Pinpoint the cell where the given text exists, returning its [x, y] midpoint coordinate. 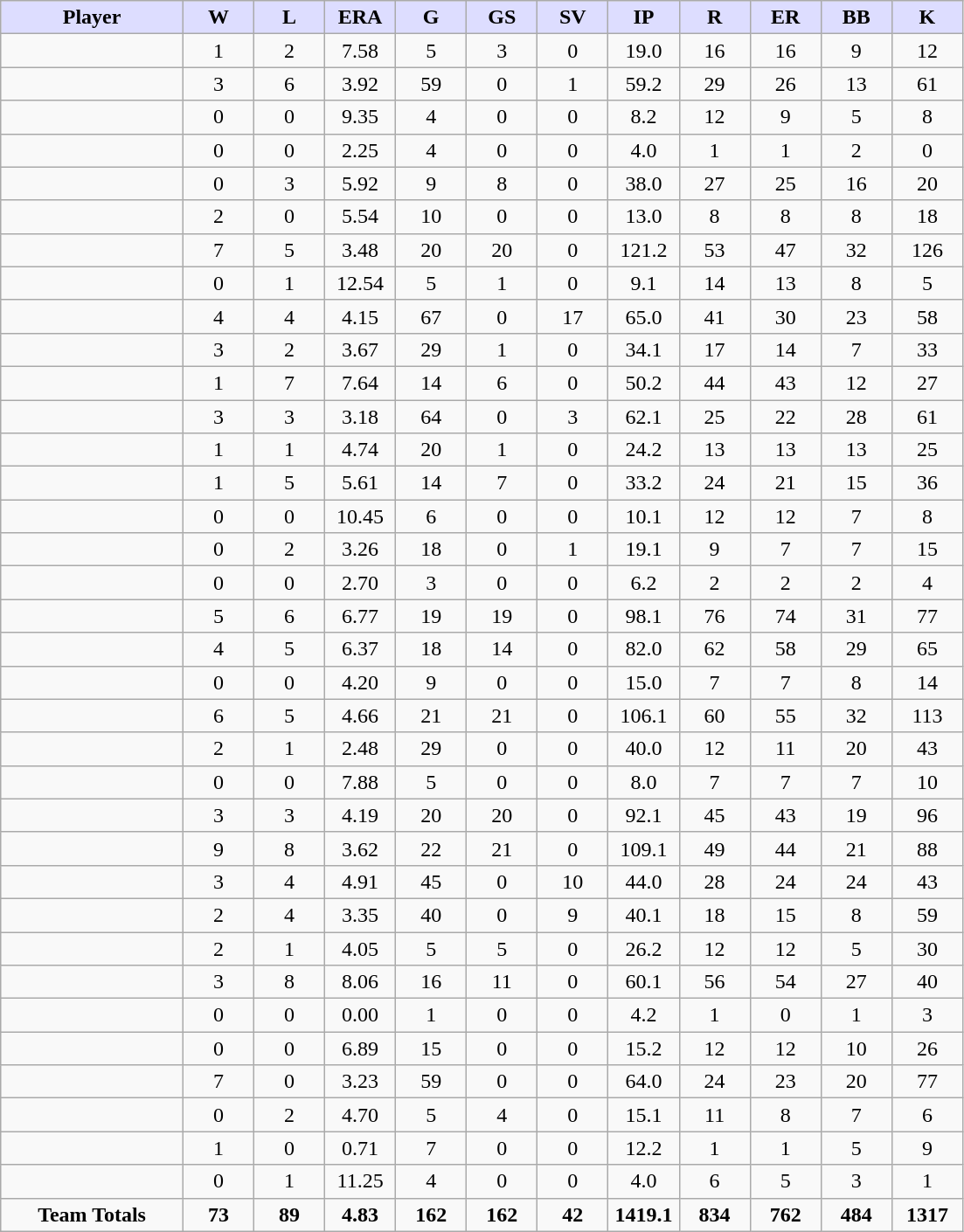
L [288, 17]
4.2 [643, 1015]
0.00 [360, 1015]
24.2 [643, 450]
121.2 [643, 250]
54 [785, 982]
109.1 [643, 848]
64.0 [643, 1082]
6.2 [643, 583]
13.0 [643, 217]
42 [573, 1215]
8.06 [360, 982]
762 [785, 1215]
73 [218, 1215]
60 [715, 716]
47 [785, 250]
4.91 [360, 882]
9.1 [643, 283]
98.1 [643, 616]
834 [715, 1215]
74 [785, 616]
3.35 [360, 915]
7.88 [360, 782]
R [715, 17]
GS [502, 17]
31 [857, 616]
82.0 [643, 649]
5.61 [360, 483]
40.0 [643, 749]
6.77 [360, 616]
15.2 [643, 1049]
9.35 [360, 117]
1317 [926, 1215]
484 [857, 1215]
3.67 [360, 350]
36 [926, 483]
4.70 [360, 1115]
49 [715, 848]
38.0 [643, 183]
53 [715, 250]
44.0 [643, 882]
3.48 [360, 250]
15.0 [643, 682]
11.25 [360, 1181]
4.05 [360, 948]
67 [432, 316]
1419.1 [643, 1215]
33.2 [643, 483]
12.2 [643, 1148]
41 [715, 316]
113 [926, 716]
3.92 [360, 84]
50.2 [643, 383]
2.48 [360, 749]
19.1 [643, 550]
15.1 [643, 1115]
4.83 [360, 1215]
106.1 [643, 716]
4.20 [360, 682]
60.1 [643, 982]
62.1 [643, 417]
88 [926, 848]
ER [785, 17]
IP [643, 17]
3.62 [360, 848]
4.15 [360, 316]
2.70 [360, 583]
62 [715, 649]
0.71 [360, 1148]
4.66 [360, 716]
2.25 [360, 150]
126 [926, 250]
6.89 [360, 1049]
6.37 [360, 649]
12.54 [360, 283]
33 [926, 350]
8.0 [643, 782]
7.58 [360, 51]
34.1 [643, 350]
19.0 [643, 51]
89 [288, 1215]
Team Totals [93, 1215]
64 [432, 417]
65 [926, 649]
55 [785, 716]
SV [573, 17]
59.2 [643, 84]
26.2 [643, 948]
65.0 [643, 316]
8.2 [643, 117]
5.54 [360, 217]
ERA [360, 17]
10.1 [643, 516]
G [432, 17]
92.1 [643, 815]
3.26 [360, 550]
40.1 [643, 915]
3.18 [360, 417]
7.64 [360, 383]
W [218, 17]
4.19 [360, 815]
76 [715, 616]
56 [715, 982]
3.23 [360, 1082]
BB [857, 17]
96 [926, 815]
Player [93, 17]
5.92 [360, 183]
4.74 [360, 450]
10.45 [360, 516]
K [926, 17]
